Extract the (x, y) coordinate from the center of the cell holding the provided text.  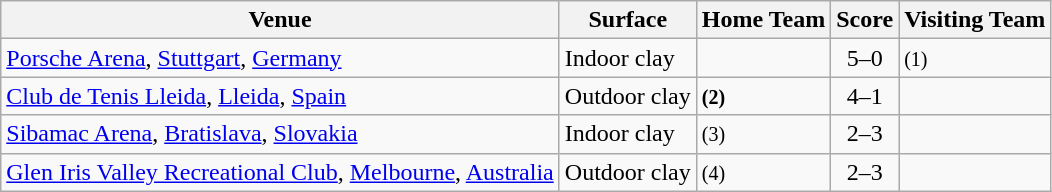
5–0 (865, 58)
Venue (280, 20)
Porsche Arena, Stuttgart, Germany (280, 58)
(1) (975, 58)
Surface (628, 20)
Visiting Team (975, 20)
Glen Iris Valley Recreational Club, Melbourne, Australia (280, 172)
(3) (763, 134)
Score (865, 20)
4–1 (865, 96)
Sibamac Arena, Bratislava, Slovakia (280, 134)
Home Team (763, 20)
(4) (763, 172)
(2) (763, 96)
Club de Tenis Lleida, Lleida, Spain (280, 96)
